Search for the cell housing the specified text and yield its (x, y) center coordinate. 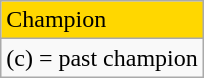
Champion (102, 20)
(c) = past champion (102, 58)
